Detect which cell encompasses the target text, then output its [x, y] center coordinate. 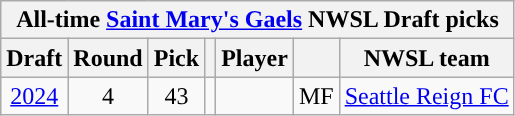
43 [176, 96]
2024 [34, 96]
4 [108, 96]
Round [108, 58]
All-time Saint Mary's Gaels NWSL Draft picks [258, 20]
Seattle Reign FC [426, 96]
Player [255, 58]
MF [316, 96]
NWSL team [426, 58]
Draft [34, 58]
Pick [176, 58]
